Identify which cell holds the provided text, then report its (x, y) central coordinate. 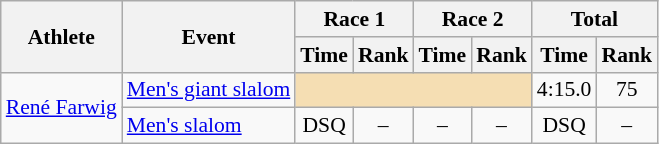
Race 1 (354, 19)
René Farwig (62, 108)
Men's slalom (209, 126)
Event (209, 36)
Men's giant slalom (209, 90)
Athlete (62, 36)
Total (594, 19)
Race 2 (473, 19)
75 (626, 90)
4:15.0 (564, 90)
